For the text-containing cell, return its midpoint in (X, Y) coordinate format. 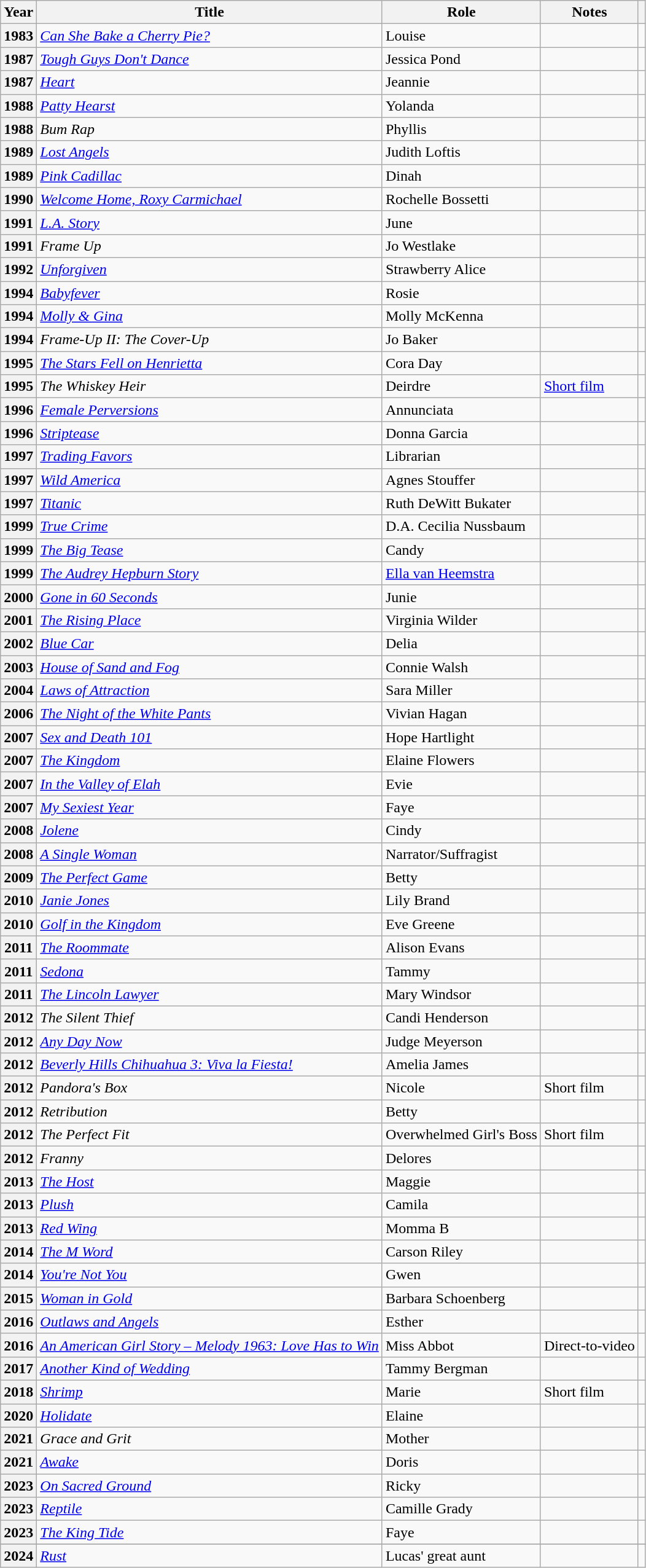
Rust (210, 1556)
June (461, 222)
Judge Meyerson (461, 1041)
Awake (210, 1462)
Barbara Schoenberg (461, 1298)
Miss Abbot (461, 1345)
Title (210, 12)
Tammy (461, 971)
The Whiskey Heir (210, 386)
On Sacred Ground (210, 1486)
Reptile (210, 1509)
Golf in the Kingdom (210, 924)
Annunciata (461, 410)
Can She Bake a Cherry Pie? (210, 36)
Maggie (461, 1182)
Elaine (461, 1415)
An American Girl Story – Melody 1963: Love Has to Win (210, 1345)
The Night of the White Pants (210, 714)
2000 (18, 597)
Junie (461, 597)
The Rising Place (210, 620)
Shrimp (210, 1392)
Doris (461, 1462)
Overwhelmed Girl's Boss (461, 1135)
The Stars Fell on Henrietta (210, 363)
The Perfect Game (210, 877)
Donna Garcia (461, 433)
Jolene (210, 831)
Gone in 60 Seconds (210, 597)
Notes (590, 12)
Frame-Up II: The Cover-Up (210, 340)
Molly McKenna (461, 316)
Deirdre (461, 386)
House of Sand and Fog (210, 667)
Plush (210, 1205)
Delia (461, 643)
The Host (210, 1182)
Hope Hartlight (461, 737)
Ruth DeWitt Bukater (461, 503)
Alison Evans (461, 947)
Vivian Hagan (461, 714)
Jo Westlake (461, 246)
Sara Miller (461, 691)
2009 (18, 877)
Strawberry Alice (461, 269)
Tough Guys Don't Dance (210, 59)
Judith Loftis (461, 152)
Candi Henderson (461, 1017)
Franny (210, 1158)
Grace and Grit (210, 1439)
Louise (461, 36)
Marie (461, 1392)
D.A. Cecilia Nussbaum (461, 527)
Ella van Heemstra (461, 573)
You're Not You (210, 1275)
Direct-to-video (590, 1345)
Dinah (461, 176)
Librarian (461, 457)
Babyfever (210, 293)
Cindy (461, 831)
Connie Walsh (461, 667)
2001 (18, 620)
Cora Day (461, 363)
Mary Windsor (461, 994)
Woman in Gold (210, 1298)
1992 (18, 269)
The Kingdom (210, 761)
Any Day Now (210, 1041)
Pandora's Box (210, 1088)
Narrator/Suffragist (461, 854)
Elaine Flowers (461, 761)
Another Kind of Wedding (210, 1368)
Year (18, 12)
Lucas' great aunt (461, 1556)
The Silent Thief (210, 1017)
The M Word (210, 1252)
The King Tide (210, 1532)
Lost Angels (210, 152)
Rochelle Bossetti (461, 199)
Yolanda (461, 106)
Delores (461, 1158)
L.A. Story (210, 222)
2004 (18, 691)
Virginia Wilder (461, 620)
Holidate (210, 1415)
Pink Cadillac (210, 176)
Nicole (461, 1088)
Candy (461, 550)
True Crime (210, 527)
Molly & Gina (210, 316)
Jeannie (461, 82)
Wild America (210, 480)
The Lincoln Lawyer (210, 994)
Patty Hearst (210, 106)
Bum Rap (210, 129)
Retribution (210, 1111)
2015 (18, 1298)
Female Perversions (210, 410)
The Big Tease (210, 550)
Lily Brand (461, 901)
Tammy Bergman (461, 1368)
Sedona (210, 971)
Jo Baker (461, 340)
Eve Greene (461, 924)
Mother (461, 1439)
Beverly Hills Chihuahua 3: Viva la Fiesta! (210, 1065)
2003 (18, 667)
Red Wing (210, 1228)
Role (461, 12)
Striptease (210, 433)
My Sexiest Year (210, 807)
Jessica Pond (461, 59)
Momma B (461, 1228)
Phyllis (461, 129)
Camila (461, 1205)
Esther (461, 1322)
The Audrey Hepburn Story (210, 573)
Heart (210, 82)
Titanic (210, 503)
1990 (18, 199)
Trading Favors (210, 457)
Carson Riley (461, 1252)
Amelia James (461, 1065)
2002 (18, 643)
Agnes Stouffer (461, 480)
Ricky (461, 1486)
Welcome Home, Roxy Carmichael (210, 199)
Unforgiven (210, 269)
Sex and Death 101 (210, 737)
The Perfect Fit (210, 1135)
Laws of Attraction (210, 691)
1983 (18, 36)
Gwen (461, 1275)
2024 (18, 1556)
2017 (18, 1368)
2020 (18, 1415)
Rosie (461, 293)
Janie Jones (210, 901)
2006 (18, 714)
Frame Up (210, 246)
2018 (18, 1392)
The Roommate (210, 947)
Blue Car (210, 643)
A Single Woman (210, 854)
Outlaws and Angels (210, 1322)
In the Valley of Elah (210, 784)
Evie (461, 784)
Camille Grady (461, 1509)
